For the text-containing cell, return its midpoint in [X, Y] coordinate format. 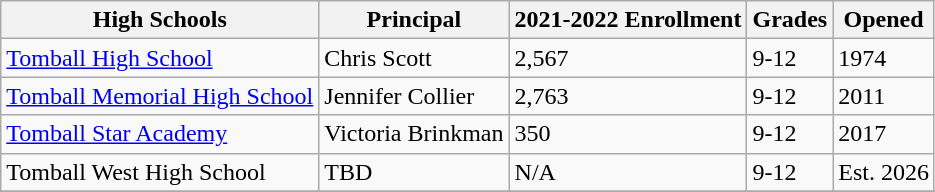
High Schools [160, 20]
2011 [884, 96]
Tomball Star Academy [160, 134]
Opened [884, 20]
Principal [414, 20]
1974 [884, 58]
350 [628, 134]
2,567 [628, 58]
Victoria Brinkman [414, 134]
2021-2022 Enrollment [628, 20]
Tomball High School [160, 58]
Est. 2026 [884, 172]
Tomball West High School [160, 172]
2017 [884, 134]
Chris Scott [414, 58]
TBD [414, 172]
N/A [628, 172]
Grades [790, 20]
Tomball Memorial High School [160, 96]
2,763 [628, 96]
Jennifer Collier [414, 96]
